Return [X, Y] of the center of cell containing provided text 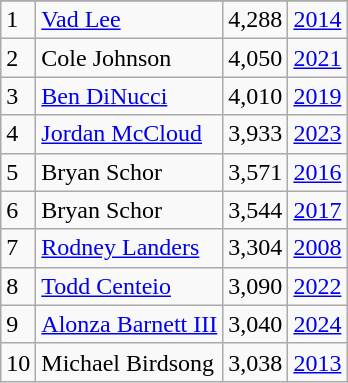
2021 [318, 58]
10 [18, 362]
3,933 [256, 134]
4,288 [256, 20]
Vad Lee [130, 20]
2019 [318, 96]
Jordan McCloud [130, 134]
6 [18, 210]
9 [18, 324]
Todd Centeio [130, 286]
3,040 [256, 324]
3 [18, 96]
2024 [318, 324]
3,544 [256, 210]
2016 [318, 172]
4,010 [256, 96]
7 [18, 248]
4 [18, 134]
3,090 [256, 286]
8 [18, 286]
2023 [318, 134]
Cole Johnson [130, 58]
1 [18, 20]
Ben DiNucci [130, 96]
2022 [318, 286]
3,304 [256, 248]
2 [18, 58]
3,038 [256, 362]
2013 [318, 362]
2017 [318, 210]
3,571 [256, 172]
2008 [318, 248]
2014 [318, 20]
Rodney Landers [130, 248]
5 [18, 172]
Alonza Barnett III [130, 324]
4,050 [256, 58]
Michael Birdsong [130, 362]
